Identify which cell holds the provided text, then report its [x, y] central coordinate. 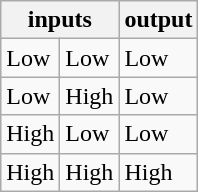
output [158, 20]
inputs [60, 20]
